Return (x, y) of the center of cell containing provided text 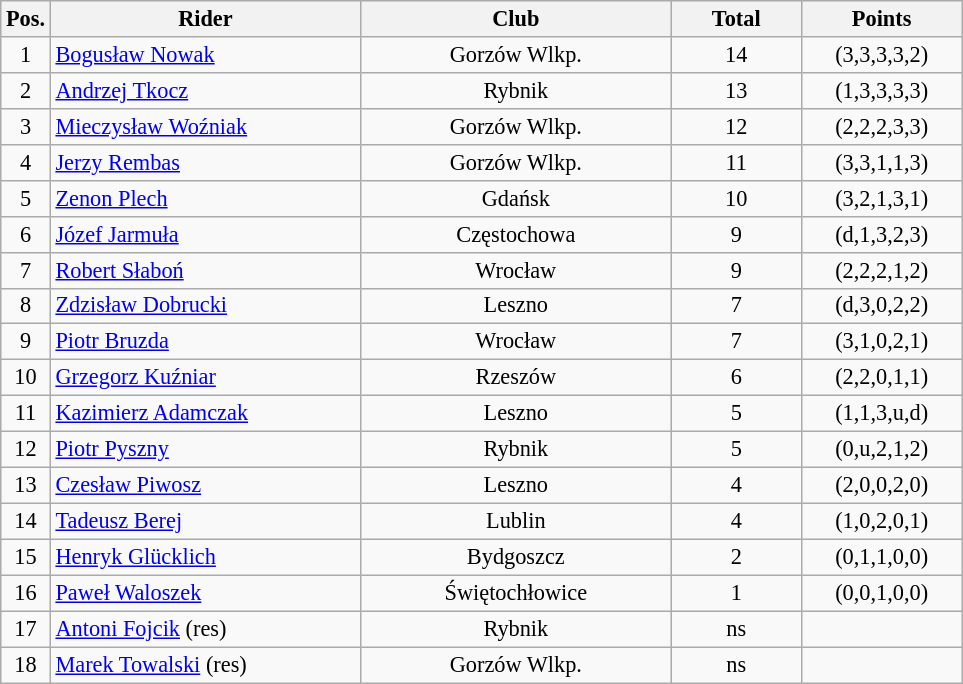
(1,1,3,u,d) (881, 414)
(3,1,0,2,1) (881, 342)
(d,1,3,2,3) (881, 234)
Zenon Plech (205, 198)
Częstochowa (516, 234)
(d,3,0,2,2) (881, 306)
Marek Towalski (res) (205, 665)
Pos. (26, 19)
(2,2,2,3,3) (881, 126)
Andrzej Tkocz (205, 90)
(2,2,0,1,1) (881, 378)
Total (736, 19)
Bogusław Nowak (205, 55)
(1,3,3,3,3) (881, 90)
Rzeszów (516, 378)
(0,0,1,0,0) (881, 593)
(3,3,3,3,2) (881, 55)
Henryk Glücklich (205, 557)
Piotr Bruzda (205, 342)
Club (516, 19)
(2,0,0,2,0) (881, 485)
Zdzisław Dobrucki (205, 306)
Piotr Pyszny (205, 450)
(3,2,1,3,1) (881, 198)
17 (26, 629)
Paweł Waloszek (205, 593)
Rider (205, 19)
Gdańsk (516, 198)
Jerzy Rembas (205, 162)
15 (26, 557)
Grzegorz Kuźniar (205, 378)
Tadeusz Berej (205, 521)
(1,0,2,0,1) (881, 521)
(2,2,2,1,2) (881, 270)
(0,u,2,1,2) (881, 450)
Józef Jarmuła (205, 234)
Robert Słaboń (205, 270)
8 (26, 306)
Mieczysław Woźniak (205, 126)
Bydgoszcz (516, 557)
Świętochłowice (516, 593)
Antoni Fojcik (res) (205, 629)
Kazimierz Adamczak (205, 414)
16 (26, 593)
Lublin (516, 521)
Points (881, 19)
18 (26, 665)
(0,1,1,0,0) (881, 557)
3 (26, 126)
(3,3,1,1,3) (881, 162)
Czesław Piwosz (205, 485)
